Scan for the cell matching the given text and deliver its (x, y) coordinate at center. 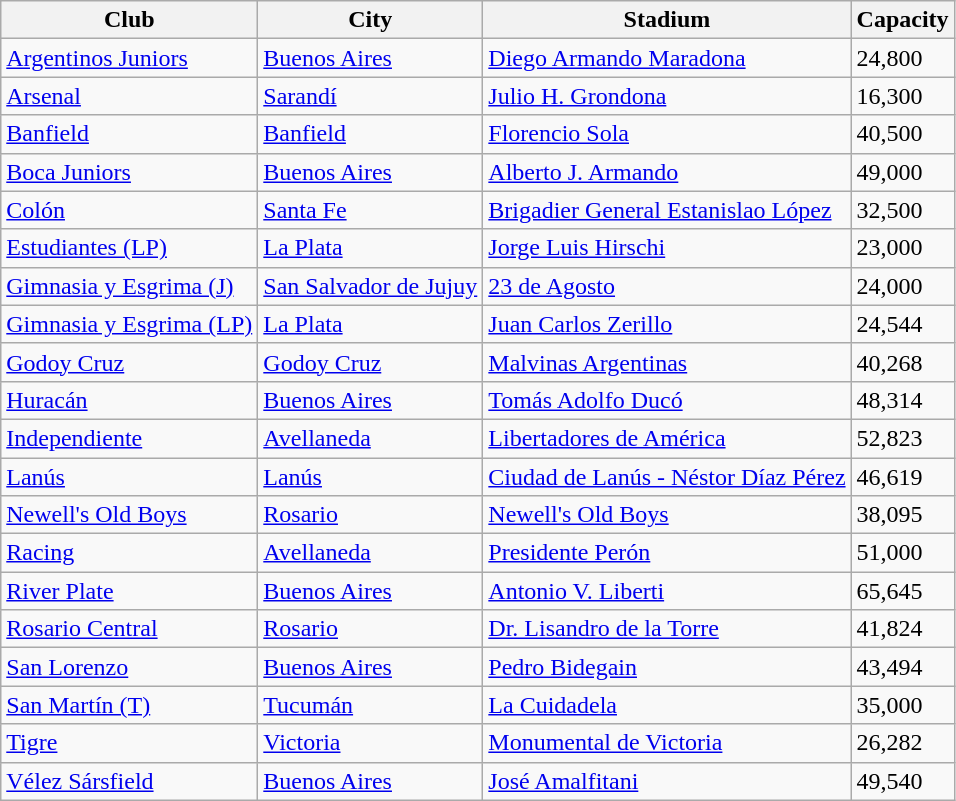
Juan Carlos Zerillo (667, 324)
65,645 (902, 591)
Jorge Luis Hirschi (667, 248)
Presidente Perón (667, 553)
Tomás Adolfo Ducó (667, 400)
River Plate (130, 591)
24,000 (902, 286)
Vélez Sársfield (130, 781)
Argentinos Juniors (130, 58)
16,300 (902, 96)
Tucumán (370, 705)
46,619 (902, 477)
Brigadier General Estanislao López (667, 210)
Boca Juniors (130, 172)
32,500 (902, 210)
San Salvador de Jujuy (370, 286)
Santa Fe (370, 210)
Capacity (902, 20)
Rosario Central (130, 629)
San Lorenzo (130, 667)
Julio H. Grondona (667, 96)
35,000 (902, 705)
Alberto J. Armando (667, 172)
Tigre (130, 743)
Huracán (130, 400)
Arsenal (130, 96)
52,823 (902, 438)
Florencio Sola (667, 134)
51,000 (902, 553)
24,544 (902, 324)
La Cuidadela (667, 705)
40,500 (902, 134)
Pedro Bidegain (667, 667)
Gimnasia y Esgrima (J) (130, 286)
49,540 (902, 781)
40,268 (902, 362)
Racing (130, 553)
23 de Agosto (667, 286)
José Amalfitani (667, 781)
43,494 (902, 667)
City (370, 20)
Monumental de Victoria (667, 743)
24,800 (902, 58)
Libertadores de América (667, 438)
Antonio V. Liberti (667, 591)
41,824 (902, 629)
Colón (130, 210)
26,282 (902, 743)
Estudiantes (LP) (130, 248)
Diego Armando Maradona (667, 58)
Stadium (667, 20)
38,095 (902, 515)
48,314 (902, 400)
San Martín (T) (130, 705)
Sarandí (370, 96)
Gimnasia y Esgrima (LP) (130, 324)
Victoria (370, 743)
Ciudad de Lanús - Néstor Díaz Pérez (667, 477)
Club (130, 20)
Independiente (130, 438)
49,000 (902, 172)
23,000 (902, 248)
Malvinas Argentinas (667, 362)
Dr. Lisandro de la Torre (667, 629)
